Find where the given text appears and provide that cell's center as (X, Y) coordinate. 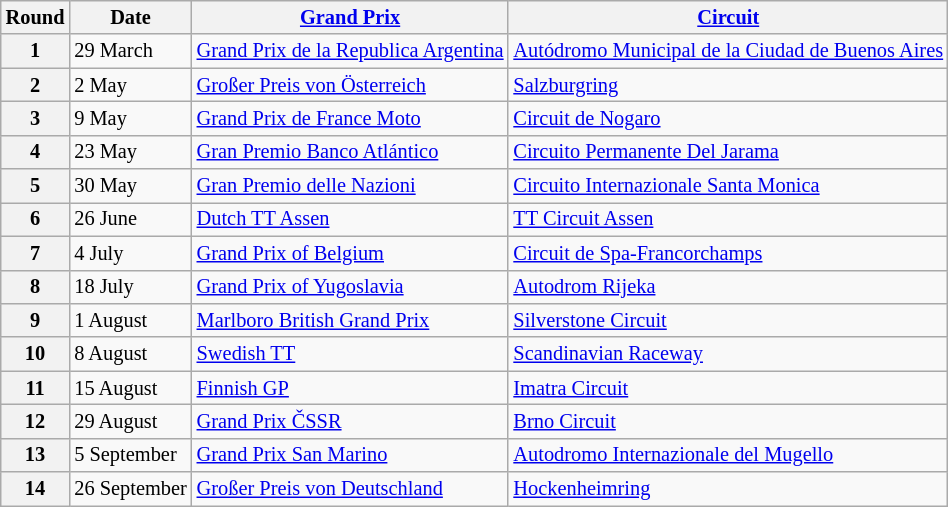
Round (36, 17)
Circuito Permanente Del Jarama (728, 152)
Grand Prix of Yugoslavia (350, 287)
18 July (130, 287)
14 (36, 489)
Grand Prix de la Republica Argentina (350, 51)
Circuit (728, 17)
29 August (130, 421)
Autodromo Internazionale del Mugello (728, 455)
Dutch TT Assen (350, 219)
8 August (130, 354)
30 May (130, 186)
Grand Prix of Belgium (350, 253)
Gran Premio Banco Atlántico (350, 152)
Circuito Internazionale Santa Monica (728, 186)
Großer Preis von Österreich (350, 85)
Imatra Circuit (728, 388)
4 July (130, 253)
Grand Prix de France Moto (350, 118)
10 (36, 354)
7 (36, 253)
Salzburgring (728, 85)
Gran Premio delle Nazioni (350, 186)
5 (36, 186)
9 May (130, 118)
1 August (130, 320)
4 (36, 152)
Grand Prix San Marino (350, 455)
9 (36, 320)
Circuit de Nogaro (728, 118)
Großer Preis von Deutschland (350, 489)
Hockenheimring (728, 489)
5 September (130, 455)
Grand Prix (350, 17)
Silverstone Circuit (728, 320)
Circuit de Spa-Francorchamps (728, 253)
23 May (130, 152)
11 (36, 388)
Brno Circuit (728, 421)
Scandinavian Raceway (728, 354)
26 June (130, 219)
13 (36, 455)
Finnish GP (350, 388)
12 (36, 421)
Autódromo Municipal de la Ciudad de Buenos Aires (728, 51)
29 March (130, 51)
Autodrom Rijeka (728, 287)
Swedish TT (350, 354)
1 (36, 51)
2 May (130, 85)
26 September (130, 489)
TT Circuit Assen (728, 219)
Date (130, 17)
Marlboro British Grand Prix (350, 320)
3 (36, 118)
2 (36, 85)
Grand Prix ČSSR (350, 421)
8 (36, 287)
15 August (130, 388)
6 (36, 219)
